Scan for the cell matching the given text and deliver its [x, y] coordinate at center. 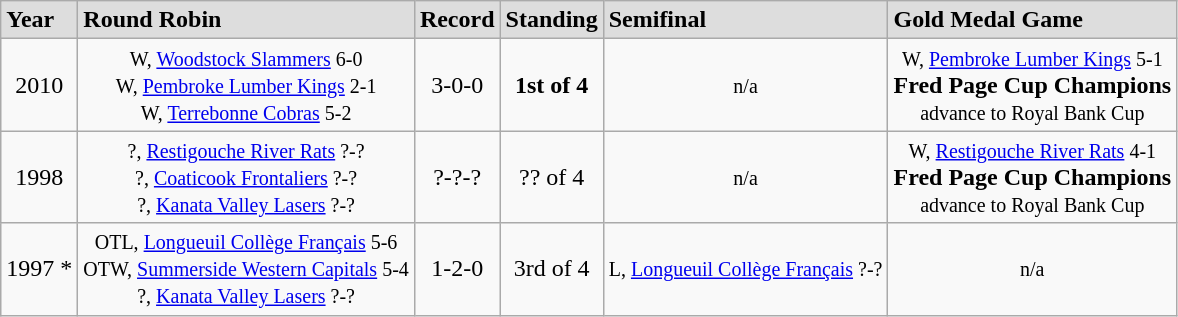
Semifinal [746, 20]
Standing [552, 20]
Year [40, 20]
2010 [40, 85]
Round Robin [246, 20]
Gold Medal Game [1032, 20]
OTL, Longueuil Collège Français 5-6OTW, Summerside Western Capitals 5-4?, Kanata Valley Lasers ?-? [246, 269]
1st of 4 [552, 85]
W, Pembroke Lumber Kings 5-1Fred Page Cup Champions advance to Royal Bank Cup [1032, 85]
1997 * [40, 269]
Record [457, 20]
?, Restigouche River Rats ?-??, Coaticook Frontaliers ?-??, Kanata Valley Lasers ?-? [246, 177]
1998 [40, 177]
3-0-0 [457, 85]
L, Longueuil Collège Français ?-? [746, 269]
?? of 4 [552, 177]
1-2-0 [457, 269]
W, Woodstock Slammers 6-0W, Pembroke Lumber Kings 2-1W, Terrebonne Cobras 5-2 [246, 85]
3rd of 4 [552, 269]
?-?-? [457, 177]
W, Restigouche River Rats 4-1Fred Page Cup Champions advance to Royal Bank Cup [1032, 177]
